Identify which cell holds the provided text, then report its [x, y] central coordinate. 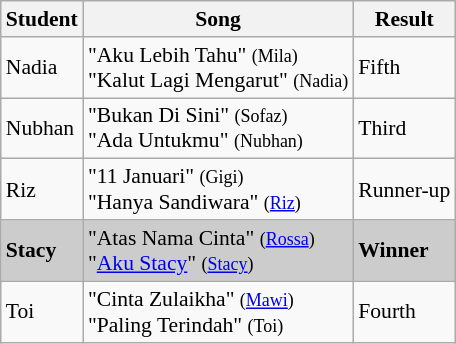
Winner [404, 250]
Third [404, 128]
Nadia [42, 68]
Nubhan [42, 128]
Fifth [404, 68]
Toi [42, 312]
"Cinta Zulaikha" (Mawi) "Paling Terindah" (Toi) [218, 312]
"Bukan Di Sini" (Sofaz) "Ada Untukmu" (Nubhan) [218, 128]
"Aku Lebih Tahu" (Mila) "Kalut Lagi Mengarut" (Nadia) [218, 68]
"11 Januari" (Gigi) "Hanya Sandiwara" (Riz) [218, 190]
Runner-up [404, 190]
"Atas Nama Cinta" (Rossa) "Aku Stacy" (Stacy) [218, 250]
Riz [42, 190]
Result [404, 19]
Stacy [42, 250]
Fourth [404, 312]
Song [218, 19]
Student [42, 19]
